For the text-containing cell, return its midpoint in (X, Y) coordinate format. 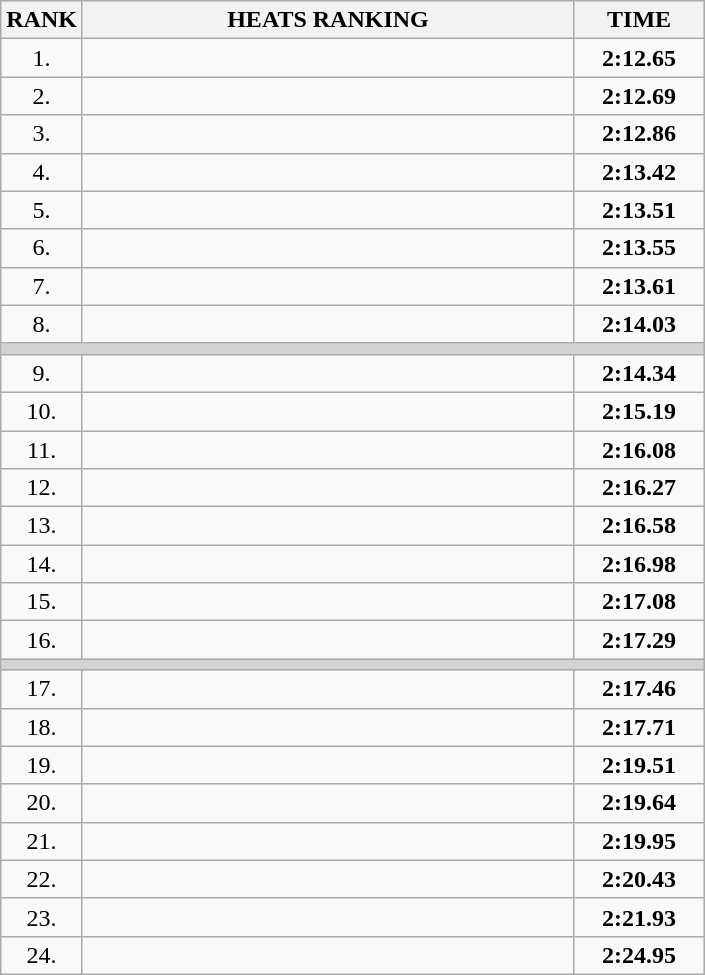
2:12.65 (640, 58)
2:12.69 (640, 96)
1. (42, 58)
2:14.03 (640, 324)
14. (42, 564)
23. (42, 917)
2:19.95 (640, 841)
20. (42, 803)
2:13.61 (640, 286)
6. (42, 248)
2:16.58 (640, 526)
2:17.08 (640, 602)
2:21.93 (640, 917)
7. (42, 286)
9. (42, 373)
11. (42, 449)
2:19.51 (640, 765)
13. (42, 526)
2:17.46 (640, 689)
24. (42, 955)
17. (42, 689)
2. (42, 96)
2:14.34 (640, 373)
8. (42, 324)
2:17.71 (640, 727)
19. (42, 765)
16. (42, 640)
15. (42, 602)
2:16.27 (640, 488)
2:24.95 (640, 955)
HEATS RANKING (328, 20)
3. (42, 134)
2:13.42 (640, 172)
2:13.55 (640, 248)
22. (42, 879)
TIME (640, 20)
12. (42, 488)
2:16.98 (640, 564)
4. (42, 172)
2:13.51 (640, 210)
RANK (42, 20)
2:16.08 (640, 449)
5. (42, 210)
2:12.86 (640, 134)
21. (42, 841)
2:15.19 (640, 411)
10. (42, 411)
2:20.43 (640, 879)
2:17.29 (640, 640)
18. (42, 727)
2:19.64 (640, 803)
